Capture the cell that displays the provided text and extract its [X, Y] central coordinate. 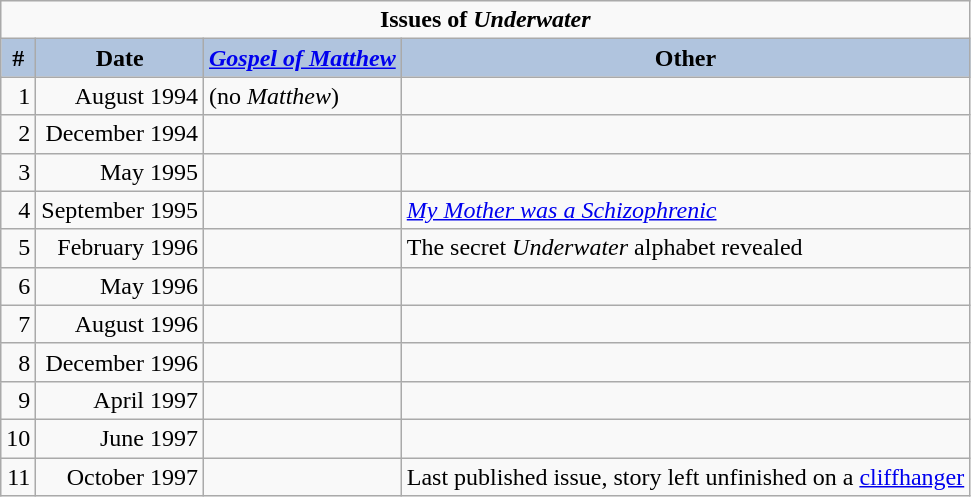
August 1994 [120, 96]
(no Matthew) [303, 96]
Other [685, 58]
9 [18, 400]
Last published issue, story left unfinished on a cliffhanger [685, 477]
The secret Underwater alphabet revealed [685, 248]
6 [18, 286]
September 1995 [120, 210]
April 1997 [120, 400]
May 1995 [120, 172]
December 1994 [120, 134]
Gospel of Matthew [303, 58]
8 [18, 362]
My Mother was a Schizophrenic [685, 210]
11 [18, 477]
4 [18, 210]
2 [18, 134]
1 [18, 96]
7 [18, 324]
3 [18, 172]
# [18, 58]
5 [18, 248]
June 1997 [120, 438]
October 1997 [120, 477]
February 1996 [120, 248]
December 1996 [120, 362]
August 1996 [120, 324]
Issues of Underwater [486, 20]
Date [120, 58]
May 1996 [120, 286]
10 [18, 438]
